Find where the given text appears and provide that cell's center as (X, Y) coordinate. 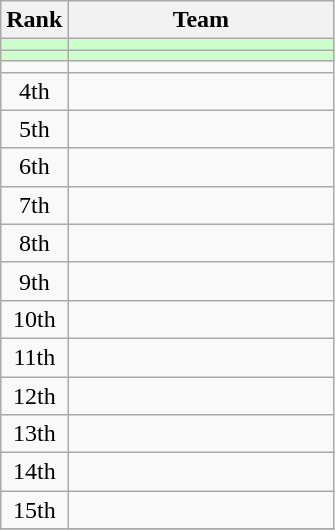
8th (34, 243)
9th (34, 281)
12th (34, 395)
4th (34, 91)
11th (34, 357)
6th (34, 167)
7th (34, 205)
Rank (34, 20)
Team (201, 20)
10th (34, 319)
15th (34, 510)
5th (34, 129)
14th (34, 472)
13th (34, 434)
